Detect which cell encompasses the target text, then output its [X, Y] center coordinate. 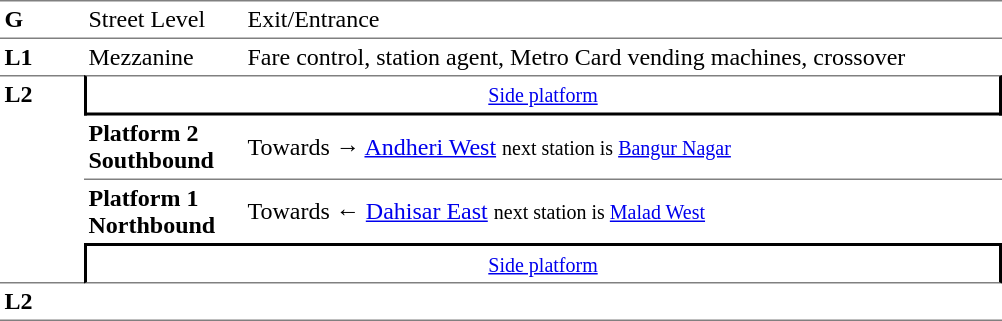
L1 [42, 57]
Platform 2Southbound [164, 148]
Towards ← Dahisar East next station is Malad West [622, 212]
Exit/Entrance [622, 20]
Platform 1Northbound [164, 212]
Fare control, station agent, Metro Card vending machines, crossover [622, 57]
L2 [42, 179]
Mezzanine [164, 57]
Towards → Andheri West next station is Bangur Nagar [622, 148]
Street Level [164, 20]
G [42, 20]
